Detect which cell encompasses the target text, then output its (x, y) center coordinate. 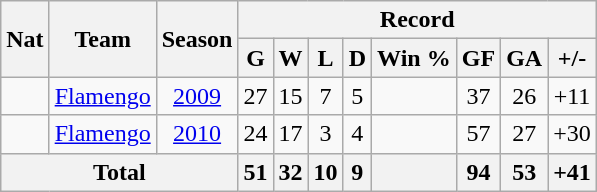
Nat (25, 39)
94 (478, 172)
Win % (414, 58)
Season (197, 39)
G (256, 58)
26 (524, 96)
3 (326, 134)
2010 (197, 134)
53 (524, 172)
+41 (572, 172)
2009 (197, 96)
Team (102, 39)
L (326, 58)
W (290, 58)
+11 (572, 96)
GF (478, 58)
+30 (572, 134)
32 (290, 172)
37 (478, 96)
4 (357, 134)
GA (524, 58)
24 (256, 134)
57 (478, 134)
17 (290, 134)
5 (357, 96)
7 (326, 96)
15 (290, 96)
Record (417, 20)
+/- (572, 58)
Total (120, 172)
10 (326, 172)
D (357, 58)
9 (357, 172)
51 (256, 172)
